Search for the cell housing the specified text and yield its (x, y) center coordinate. 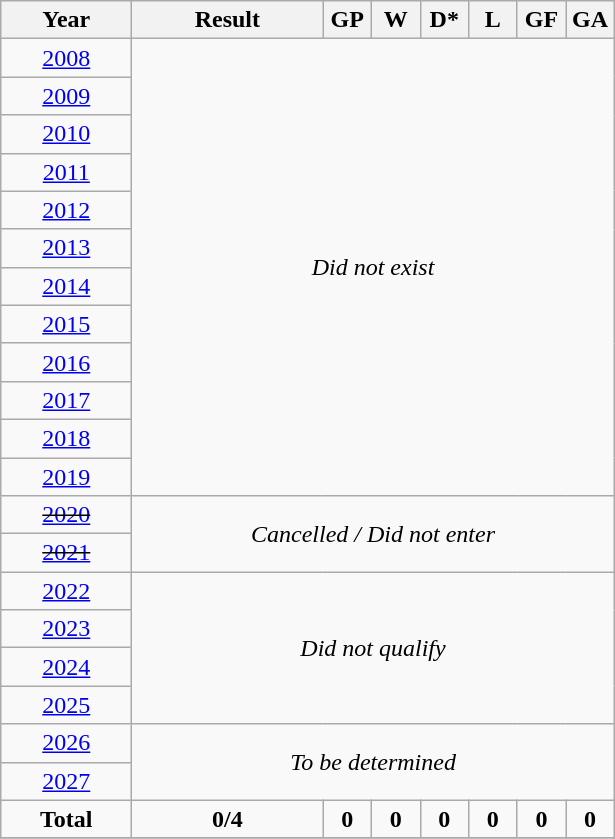
2026 (66, 743)
2018 (66, 438)
2017 (66, 400)
L (494, 20)
2024 (66, 667)
Did not exist (373, 268)
2010 (66, 134)
GF (542, 20)
Result (228, 20)
2008 (66, 58)
2013 (66, 248)
2027 (66, 781)
2022 (66, 591)
D* (444, 20)
2016 (66, 362)
2021 (66, 553)
2011 (66, 172)
Did not qualify (373, 648)
2012 (66, 210)
Cancelled / Did not enter (373, 534)
GA (590, 20)
2020 (66, 515)
2019 (66, 477)
2014 (66, 286)
Year (66, 20)
2025 (66, 705)
To be determined (373, 762)
2015 (66, 324)
GP (348, 20)
W (396, 20)
Total (66, 819)
2023 (66, 629)
2009 (66, 96)
0/4 (228, 819)
